Find where the given text appears and provide that cell's center as [x, y] coordinate. 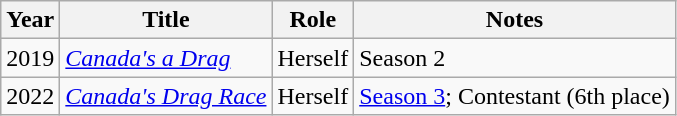
Title [166, 20]
2019 [30, 58]
Year [30, 20]
Canada's Drag Race [166, 96]
Season 3; Contestant (6th place) [515, 96]
Role [313, 20]
Season 2 [515, 58]
2022 [30, 96]
Notes [515, 20]
Canada's a Drag [166, 58]
